Scan for the cell matching the given text and deliver its [x, y] coordinate at center. 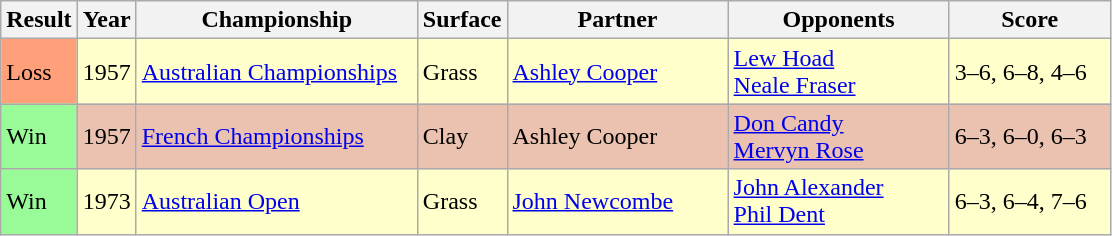
Partner [618, 20]
6–3, 6–0, 6–3 [1030, 136]
Australian Open [276, 202]
Score [1030, 20]
John Alexander Phil Dent [838, 202]
Result [39, 20]
6–3, 6–4, 7–6 [1030, 202]
Year [106, 20]
Australian Championships [276, 72]
Championship [276, 20]
John Newcombe [618, 202]
Opponents [838, 20]
Clay [462, 136]
Loss [39, 72]
French Championships [276, 136]
Surface [462, 20]
3–6, 6–8, 4–6 [1030, 72]
Lew Hoad Neale Fraser [838, 72]
1973 [106, 202]
Don Candy Mervyn Rose [838, 136]
